Return (x, y) of the center of cell containing provided text 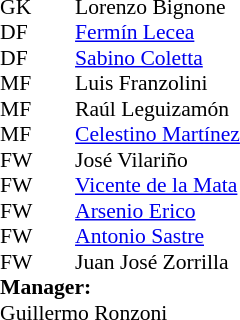
José Vilariño (158, 160)
Luis Franzolini (158, 83)
Vicente de la Mata (158, 185)
Juan José Zorrilla (158, 262)
Sabino Coletta (158, 58)
Celestino Martínez (158, 135)
Raúl Leguizamón (158, 109)
Manager: (120, 287)
Antonio Sastre (158, 237)
Fermín Lecea (158, 33)
Arsenio Erico (158, 211)
